Search for the cell housing the specified text and yield its [x, y] center coordinate. 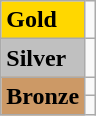
Bronze [43, 96]
Gold [43, 20]
Silver [43, 58]
